Find where the given text appears and provide that cell's center as [X, Y] coordinate. 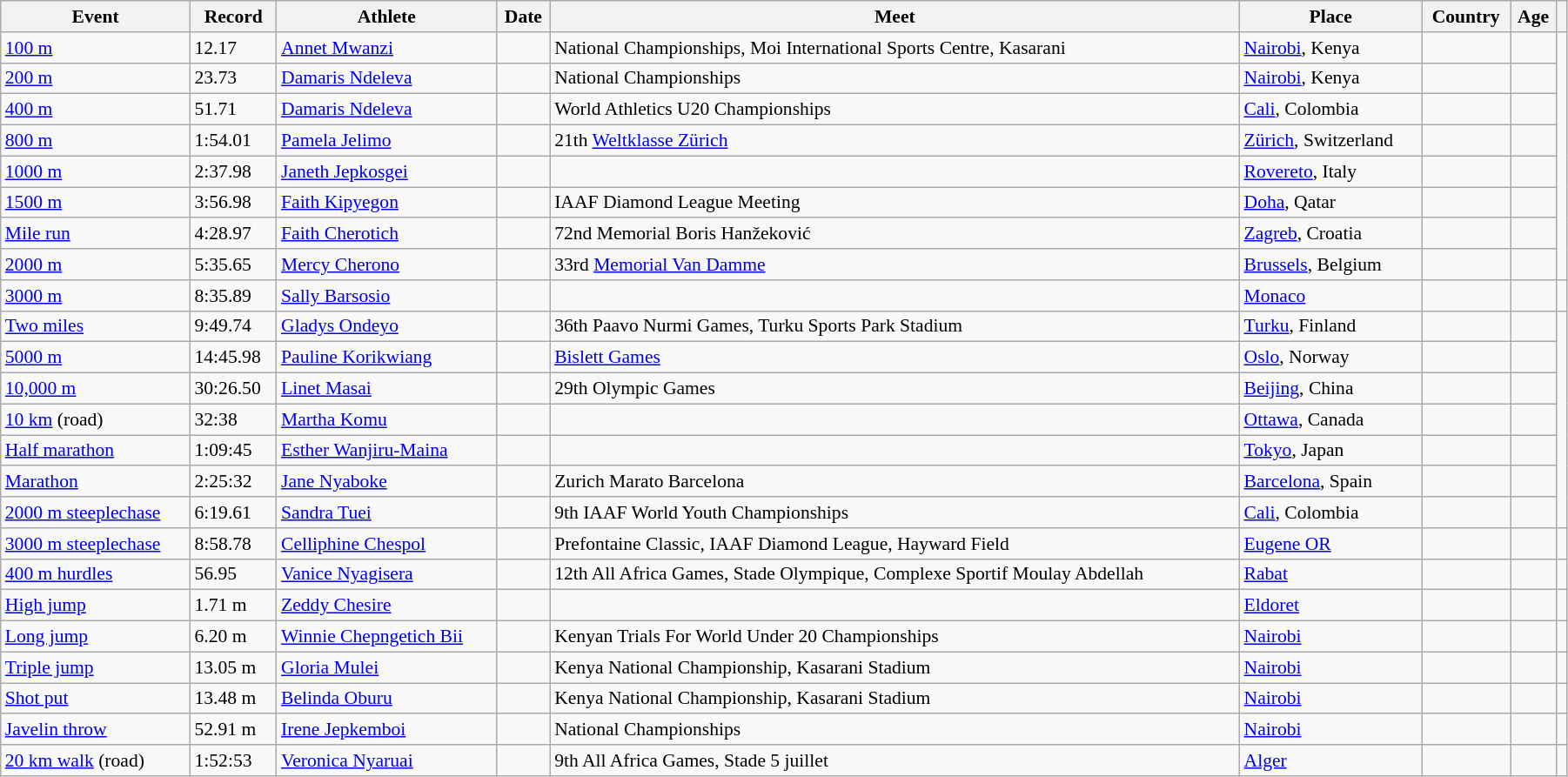
2000 m steeplechase [96, 512]
13.48 m [233, 699]
5000 m [96, 358]
10 km (road) [96, 419]
Mercy Cherono [386, 265]
9th All Africa Games, Stade 5 juillet [895, 760]
200 m [96, 78]
Linet Masai [386, 389]
3000 m [96, 296]
Irene Jepkemboi [386, 730]
Shot put [96, 699]
Brussels, Belgium [1330, 265]
8:58.78 [233, 544]
1:52:53 [233, 760]
Jane Nyaboke [386, 482]
Bislett Games [895, 358]
Annet Mwanzi [386, 48]
5:35.65 [233, 265]
Doha, Qatar [1330, 203]
Tokyo, Japan [1330, 451]
23.73 [233, 78]
800 m [96, 141]
Sally Barsosio [386, 296]
Long jump [96, 637]
Celliphine Chespol [386, 544]
Place [1330, 17]
Beijing, China [1330, 389]
IAAF Diamond League Meeting [895, 203]
Marathon [96, 482]
National Championships, Moi International Sports Centre, Kasarani [895, 48]
10,000 m [96, 389]
Gladys Ondeyo [386, 326]
Sandra Tuei [386, 512]
Pauline Korikwiang [386, 358]
Pamela Jelimo [386, 141]
2:25:32 [233, 482]
100 m [96, 48]
Two miles [96, 326]
12th All Africa Games, Stade Olympique, Complexe Sportif Moulay Abdellah [895, 574]
Triple jump [96, 667]
Athlete [386, 17]
33rd Memorial Van Damme [895, 265]
Zagreb, Croatia [1330, 234]
51.71 [233, 110]
Winnie Chepngetich Bii [386, 637]
14:45.98 [233, 358]
8:35.89 [233, 296]
20 km walk (road) [96, 760]
Javelin throw [96, 730]
72nd Memorial Boris Hanžeković [895, 234]
2:37.98 [233, 171]
Belinda Oburu [386, 699]
Ottawa, Canada [1330, 419]
Zurich Marato Barcelona [895, 482]
1.71 m [233, 606]
Monaco [1330, 296]
Event [96, 17]
29th Olympic Games [895, 389]
36th Paavo Nurmi Games, Turku Sports Park Stadium [895, 326]
1500 m [96, 203]
6:19.61 [233, 512]
400 m hurdles [96, 574]
Eugene OR [1330, 544]
Eldoret [1330, 606]
4:28.97 [233, 234]
12.17 [233, 48]
Faith Kipyegon [386, 203]
Janeth Jepkosgei [386, 171]
World Athletics U20 Championships [895, 110]
1:09:45 [233, 451]
Half marathon [96, 451]
Country [1466, 17]
9:49.74 [233, 326]
6.20 m [233, 637]
Zürich, Switzerland [1330, 141]
Rabat [1330, 574]
High jump [96, 606]
3000 m steeplechase [96, 544]
Mile run [96, 234]
1000 m [96, 171]
Faith Cherotich [386, 234]
400 m [96, 110]
Vanice Nyagisera [386, 574]
2000 m [96, 265]
Martha Komu [386, 419]
Zeddy Chesire [386, 606]
Rovereto, Italy [1330, 171]
Turku, Finland [1330, 326]
52.91 m [233, 730]
Esther Wanjiru-Maina [386, 451]
Prefontaine Classic, IAAF Diamond League, Hayward Field [895, 544]
30:26.50 [233, 389]
Date [524, 17]
Veronica Nyaruai [386, 760]
1:54.01 [233, 141]
56.95 [233, 574]
Barcelona, Spain [1330, 482]
Oslo, Norway [1330, 358]
Kenyan Trials For World Under 20 Championships [895, 637]
32:38 [233, 419]
Record [233, 17]
Alger [1330, 760]
Gloria Mulei [386, 667]
9th IAAF World Youth Championships [895, 512]
Meet [895, 17]
3:56.98 [233, 203]
13.05 m [233, 667]
Age [1533, 17]
21th Weltklasse Zürich [895, 141]
